For the text-containing cell, return its midpoint in [x, y] coordinate format. 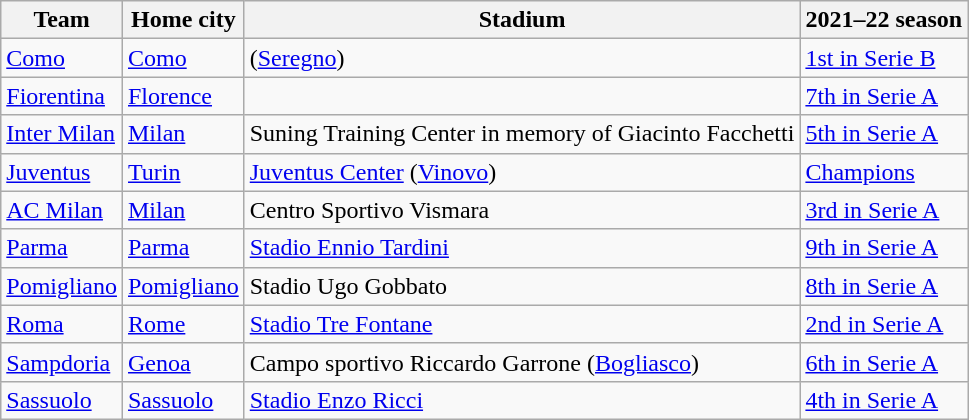
6th in Serie A [884, 362]
2nd in Serie A [884, 324]
8th in Serie A [884, 286]
Suning Training Center in memory of Giacinto Facchetti [522, 134]
4th in Serie A [884, 400]
Team [62, 20]
Florence [183, 96]
Genoa [183, 362]
Stadio Ennio Tardini [522, 248]
1st in Serie B [884, 58]
Champions [884, 172]
Inter Milan [62, 134]
9th in Serie A [884, 248]
Campo sportivo Riccardo Garrone (Bogliasco) [522, 362]
Sampdoria [62, 362]
Rome [183, 324]
2021–22 season [884, 20]
7th in Serie A [884, 96]
(Seregno) [522, 58]
5th in Serie A [884, 134]
AC Milan [62, 210]
Turin [183, 172]
Stadium [522, 20]
Home city [183, 20]
Roma [62, 324]
3rd in Serie A [884, 210]
Stadio Tre Fontane [522, 324]
Fiorentina [62, 96]
Stadio Enzo Ricci [522, 400]
Juventus [62, 172]
Juventus Center (Vinovo) [522, 172]
Centro Sportivo Vismara [522, 210]
Stadio Ugo Gobbato [522, 286]
